Detect which cell encompasses the target text, then output its (x, y) center coordinate. 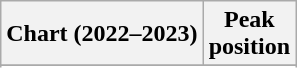
Chart (2022–2023) (102, 34)
Peakposition (249, 34)
